Search for the cell housing the specified text and yield its (X, Y) center coordinate. 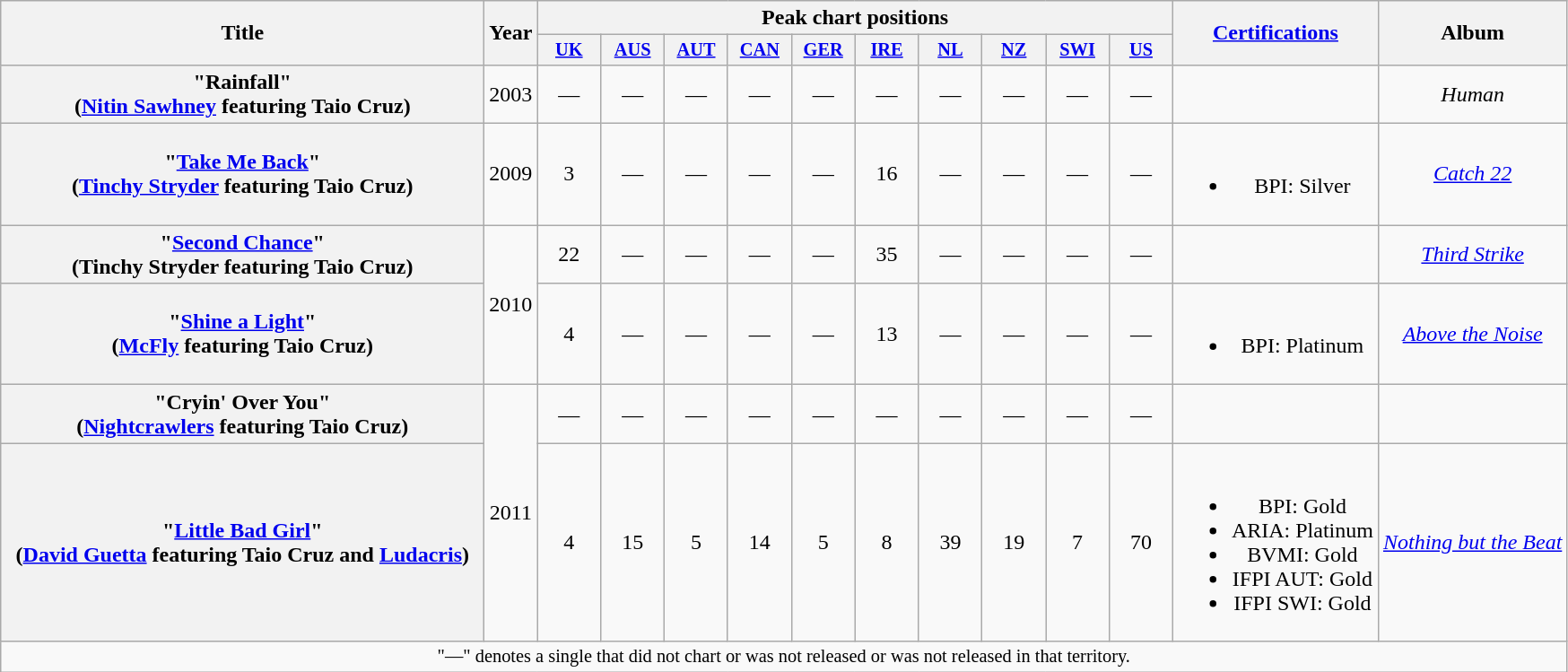
NL (951, 50)
70 (1141, 542)
Peak chart positions (856, 18)
19 (1014, 542)
"Rainfall"(Nitin Sawhney featuring Taio Cruz) (242, 93)
35 (886, 255)
2010 (511, 305)
16 (886, 174)
2009 (511, 174)
Certifications (1276, 33)
"Take Me Back"(Tinchy Stryder featuring Taio Cruz) (242, 174)
15 (633, 542)
14 (759, 542)
39 (951, 542)
IRE (886, 50)
BPI: Platinum (1276, 334)
Above the Noise (1472, 334)
UK (569, 50)
Year (511, 33)
7 (1078, 542)
BPI: GoldARIA: PlatinumBVMI: GoldIFPI AUT: GoldIFPI SWI: Gold (1276, 542)
2011 (511, 513)
AUT (696, 50)
Catch 22 (1472, 174)
"Shine a Light"(McFly featuring Taio Cruz) (242, 334)
"Cryin' Over You"(Nightcrawlers featuring Taio Cruz) (242, 415)
2003 (511, 93)
13 (886, 334)
NZ (1014, 50)
"—" denotes a single that did not chart or was not released or was not released in that territory. (784, 657)
Title (242, 33)
AUS (633, 50)
US (1141, 50)
BPI: Silver (1276, 174)
CAN (759, 50)
GER (823, 50)
SWI (1078, 50)
"Second Chance"(Tinchy Stryder featuring Taio Cruz) (242, 255)
8 (886, 542)
3 (569, 174)
Human (1472, 93)
Third Strike (1472, 255)
Nothing but the Beat (1472, 542)
22 (569, 255)
"Little Bad Girl"(David Guetta featuring Taio Cruz and Ludacris) (242, 542)
Album (1472, 33)
